Identify which cell holds the provided text, then report its (X, Y) central coordinate. 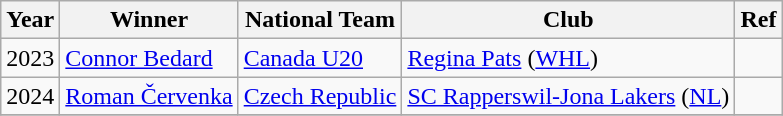
Winner (149, 20)
Connor Bedard (149, 58)
2024 (30, 96)
Club (568, 20)
SC Rapperswil-Jona Lakers (NL) (568, 96)
Year (30, 20)
Roman Červenka (149, 96)
National Team (320, 20)
2023 (30, 58)
Canada U20 (320, 58)
Czech Republic (320, 96)
Ref (758, 20)
Regina Pats (WHL) (568, 58)
